Identify which cell holds the provided text, then report its (x, y) central coordinate. 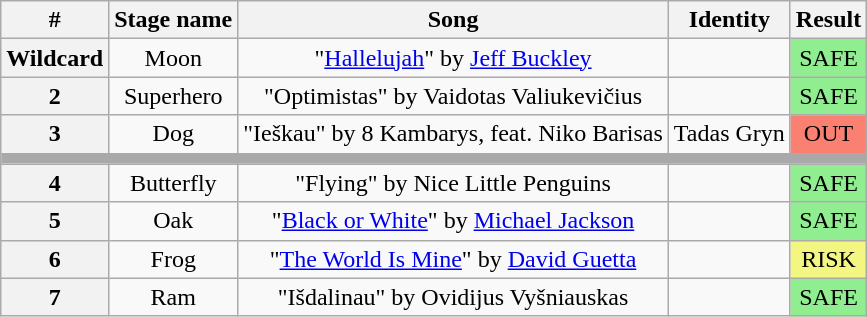
RISK (828, 259)
Result (828, 20)
"Išdalinau" by Ovidijus Vyšniauskas (454, 297)
"Hallelujah" by Jeff Buckley (454, 58)
"Flying" by Nice Little Penguins (454, 183)
Tadas Gryn (729, 134)
Superhero (174, 96)
"Optimistas" by Vaidotas Valiukevičius (454, 96)
Frog (174, 259)
Butterfly (174, 183)
Song (454, 20)
2 (55, 96)
Ram (174, 297)
"The World Is Mine" by David Guetta (454, 259)
6 (55, 259)
3 (55, 134)
4 (55, 183)
"Black or White" by Michael Jackson (454, 221)
# (55, 20)
Dog (174, 134)
"Ieškau" by 8 Kambarys, feat. Niko Barisas (454, 134)
Wildcard (55, 58)
Oak (174, 221)
7 (55, 297)
Identity (729, 20)
Moon (174, 58)
Stage name (174, 20)
OUT (828, 134)
5 (55, 221)
